Scan for the cell matching the given text and deliver its (X, Y) coordinate at center. 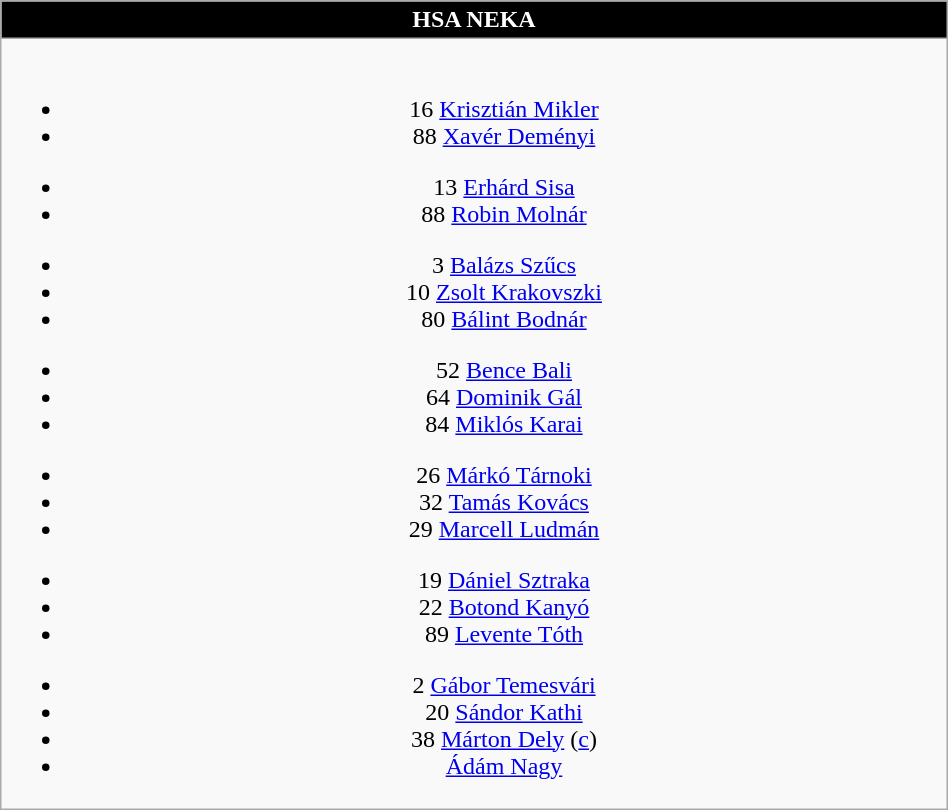
HSA NEKA (474, 20)
